Identify which cell holds the provided text, then report its (X, Y) central coordinate. 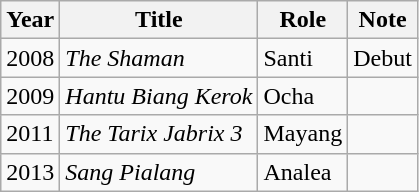
The Shaman (159, 58)
Title (159, 20)
Role (303, 20)
Hantu Biang Kerok (159, 96)
Sang Pialang (159, 172)
Debut (383, 58)
Santi (303, 58)
Analea (303, 172)
2009 (30, 96)
Ocha (303, 96)
2011 (30, 134)
Year (30, 20)
2013 (30, 172)
The Tarix Jabrix 3 (159, 134)
Mayang (303, 134)
Note (383, 20)
2008 (30, 58)
